Provide the [x, y] coordinate of the cell's center where the given text is located.  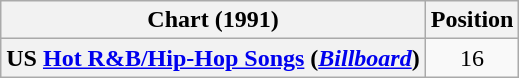
Position [472, 20]
US Hot R&B/Hip-Hop Songs (Billboard) [213, 58]
16 [472, 58]
Chart (1991) [213, 20]
